Output the [X, Y] coordinate of the center of the cell containing the given text.  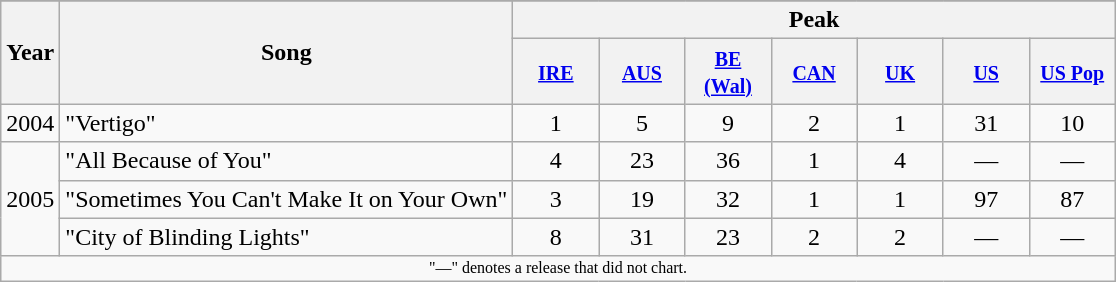
"—" denotes a release that did not chart. [558, 268]
Peak [814, 20]
9 [728, 123]
US [986, 72]
Year [30, 52]
IRE [556, 72]
Song [286, 52]
UK [900, 72]
36 [728, 161]
2004 [30, 123]
19 [642, 199]
5 [642, 123]
87 [1072, 199]
"Sometimes You Can't Make It on Your Own" [286, 199]
3 [556, 199]
US Pop [1072, 72]
8 [556, 237]
2005 [30, 199]
"All Because of You" [286, 161]
"City of Blinding Lights" [286, 237]
"Vertigo" [286, 123]
BE (Wal) [728, 72]
32 [728, 199]
AUS [642, 72]
CAN [814, 72]
10 [1072, 123]
97 [986, 199]
